Pinpoint the cell where the given text exists, returning its (x, y) midpoint coordinate. 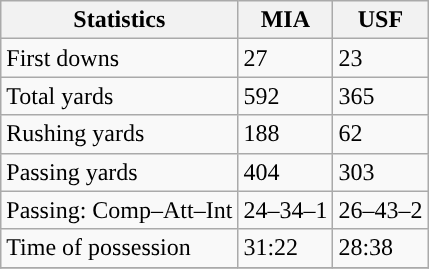
592 (286, 96)
23 (380, 58)
26–43–2 (380, 210)
Time of possession (120, 248)
Rushing yards (120, 134)
188 (286, 134)
303 (380, 172)
28:38 (380, 248)
24–34–1 (286, 210)
31:22 (286, 248)
Passing yards (120, 172)
First downs (120, 58)
27 (286, 58)
Statistics (120, 20)
404 (286, 172)
365 (380, 96)
62 (380, 134)
MIA (286, 20)
Total yards (120, 96)
USF (380, 20)
Passing: Comp–Att–Int (120, 210)
